Search for the cell housing the specified text and yield its [x, y] center coordinate. 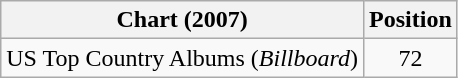
72 [411, 58]
Chart (2007) [182, 20]
US Top Country Albums (Billboard) [182, 58]
Position [411, 20]
